Locate the cell with the specified text and output its [X, Y] center coordinate. 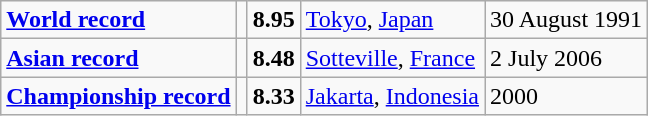
World record [118, 20]
30 August 1991 [566, 20]
8.95 [274, 20]
8.33 [274, 96]
Tokyo, Japan [392, 20]
Championship record [118, 96]
2 July 2006 [566, 58]
Jakarta, Indonesia [392, 96]
2000 [566, 96]
Asian record [118, 58]
8.48 [274, 58]
Sotteville, France [392, 58]
